Return the [X, Y] coordinate for the center point of the cell that contains the specified text.  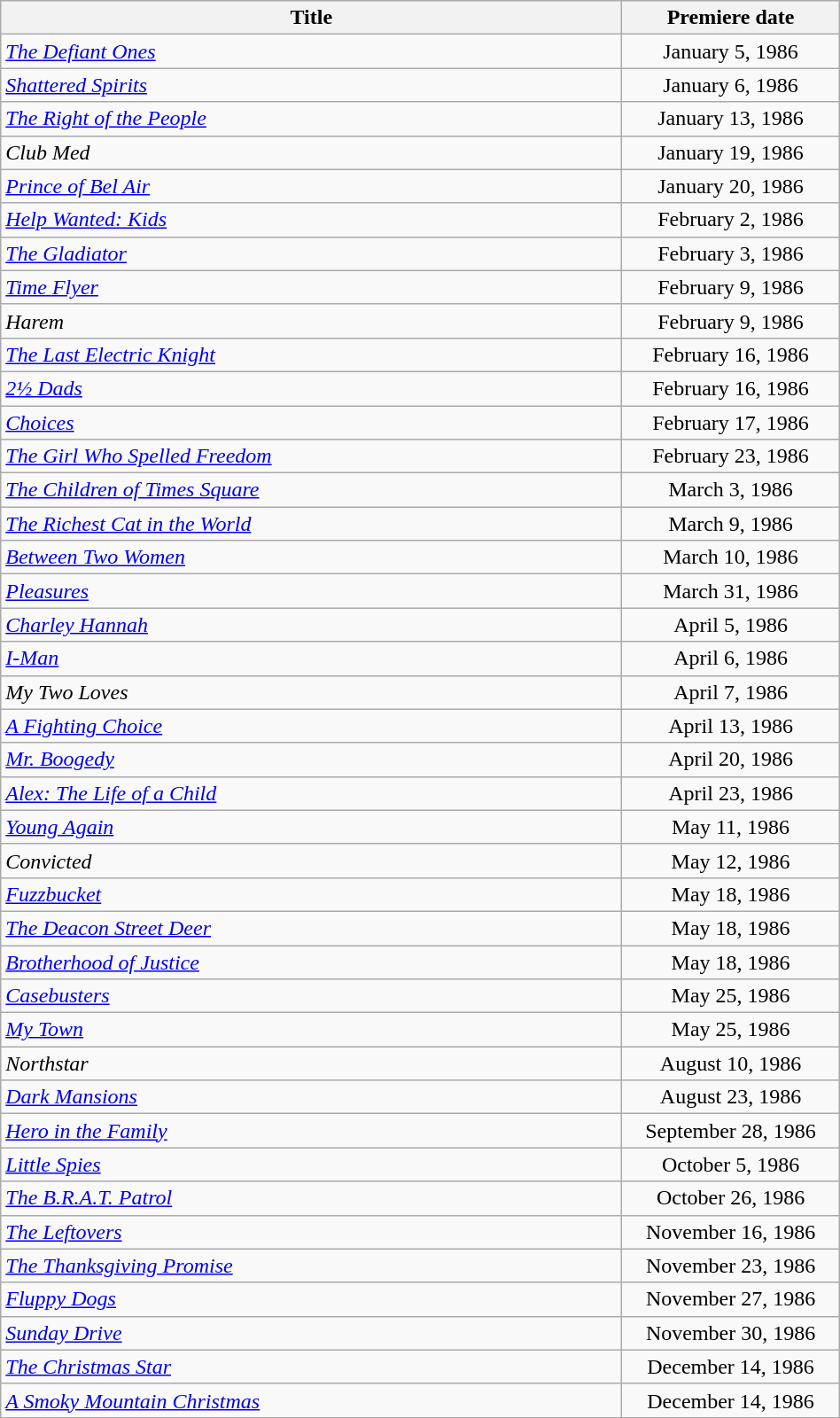
Title [312, 18]
January 6, 1986 [730, 85]
Northstar [312, 1063]
The Children of Times Square [312, 490]
May 11, 1986 [730, 827]
November 30, 1986 [730, 1333]
My Two Loves [312, 692]
Club Med [312, 152]
Hero in the Family [312, 1131]
Fluppy Dogs [312, 1299]
My Town [312, 1030]
April 7, 1986 [730, 692]
Harem [312, 321]
March 31, 1986 [730, 591]
March 10, 1986 [730, 557]
November 23, 1986 [730, 1266]
March 3, 1986 [730, 490]
Time Flyer [312, 287]
Help Wanted: Kids [312, 220]
The Thanksgiving Promise [312, 1266]
January 19, 1986 [730, 152]
Prince of Bel Air [312, 186]
A Smoky Mountain Christmas [312, 1400]
Alex: The Life of a Child [312, 793]
January 13, 1986 [730, 119]
Choices [312, 423]
Charley Hannah [312, 625]
April 13, 1986 [730, 726]
August 10, 1986 [730, 1063]
A Fighting Choice [312, 726]
The Right of the People [312, 119]
April 23, 1986 [730, 793]
Pleasures [312, 591]
April 6, 1986 [730, 658]
Young Again [312, 827]
February 2, 1986 [730, 220]
February 17, 1986 [730, 423]
The Leftovers [312, 1232]
February 3, 1986 [730, 253]
October 26, 1986 [730, 1198]
Convicted [312, 861]
March 9, 1986 [730, 524]
Mr. Boogedy [312, 760]
Premiere date [730, 18]
The Defiant Ones [312, 51]
October 5, 1986 [730, 1165]
Dark Mansions [312, 1097]
April 20, 1986 [730, 760]
The Christmas Star [312, 1367]
September 28, 1986 [730, 1131]
The Girl Who Spelled Freedom [312, 456]
November 16, 1986 [730, 1232]
Sunday Drive [312, 1333]
January 5, 1986 [730, 51]
The Last Electric Knight [312, 354]
November 27, 1986 [730, 1299]
April 5, 1986 [730, 625]
The Deacon Street Deer [312, 928]
Little Spies [312, 1165]
Brotherhood of Justice [312, 962]
The Gladiator [312, 253]
August 23, 1986 [730, 1097]
May 12, 1986 [730, 861]
Shattered Spirits [312, 85]
The Richest Cat in the World [312, 524]
Casebusters [312, 996]
Fuzzbucket [312, 894]
I-Man [312, 658]
The B.R.A.T. Patrol [312, 1198]
Between Two Women [312, 557]
January 20, 1986 [730, 186]
February 23, 1986 [730, 456]
2½ Dads [312, 388]
